Find where the given text appears and provide that cell's center as (X, Y) coordinate. 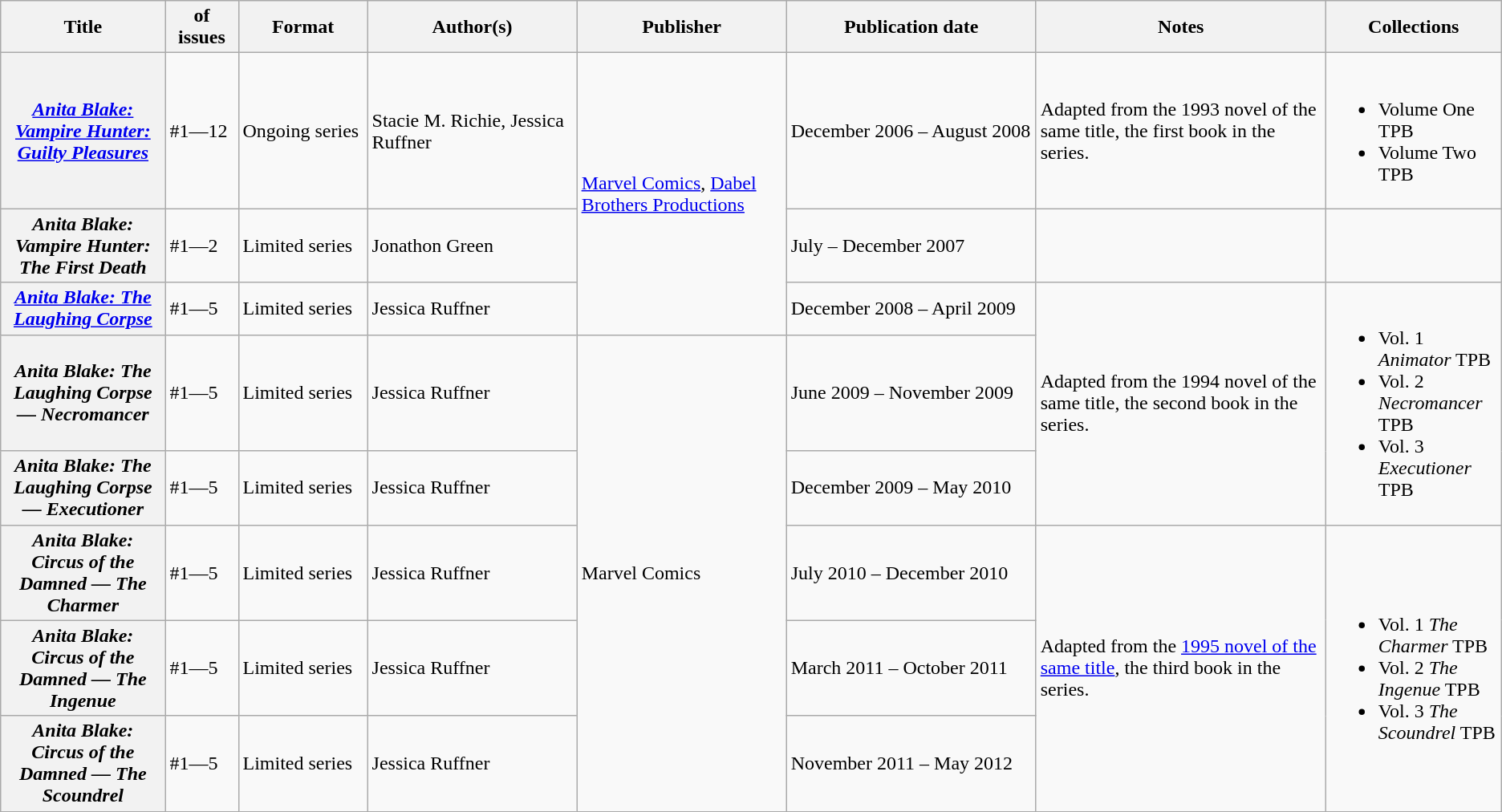
Publisher (682, 27)
Jonathon Green (472, 246)
Format (303, 27)
Adapted from the 1995 novel of the same title, the third book in the series. (1181, 668)
December 2009 – May 2010 (911, 488)
March 2011 – October 2011 (911, 668)
Ongoing series (303, 131)
Anita Blake: Vampire Hunter: The First Death (83, 246)
Volume One TPBVolume Two TPB (1414, 131)
December 2006 – August 2008 (911, 131)
Adapted from the 1993 novel of the same title, the first book in the series. (1181, 131)
Anita Blake: The Laughing Corpse (83, 308)
Marvel Comics, Dabel Brothers Productions (682, 194)
Anita Blake: Circus of the Damned — The Ingenue (83, 668)
November 2011 – May 2012 (911, 764)
Anita Blake: Circus of the Damned — The Scoundrel (83, 764)
#1—12 (202, 131)
Collections (1414, 27)
June 2009 – November 2009 (911, 393)
Notes (1181, 27)
Title (83, 27)
Anita Blake: Circus of the Damned — The Charmer (83, 573)
Adapted from the 1994 novel of the same title, the second book in the series. (1181, 404)
#1—2 (202, 246)
Stacie M. Richie, Jessica Ruffner (472, 131)
Author(s) (472, 27)
July – December 2007 (911, 246)
Anita Blake: The Laughing Corpse — Necromancer (83, 393)
of issues (202, 27)
Publication date (911, 27)
December 2008 – April 2009 (911, 308)
July 2010 – December 2010 (911, 573)
Marvel Comics (682, 573)
Vol. 1 The Charmer TPBVol. 2 The Ingenue TPBVol. 3 The Scoundrel TPB (1414, 668)
Anita Blake: Vampire Hunter: Guilty Pleasures (83, 131)
Vol. 1 Animator TPBVol. 2 Necromancer TPBVol. 3 Executioner TPB (1414, 404)
Anita Blake: The Laughing Corpse — Executioner (83, 488)
